Output the (X, Y) coordinate of the center of the cell containing the given text.  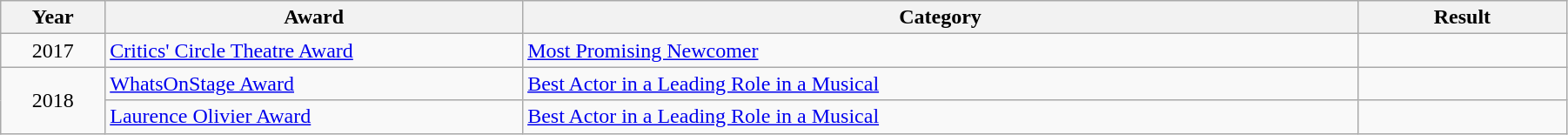
Year (53, 17)
Laurence Olivier Award (314, 117)
Category (941, 17)
Most Promising Newcomer (941, 51)
WhatsOnStage Award (314, 84)
2018 (53, 100)
Critics' Circle Theatre Award (314, 51)
Result (1462, 17)
Award (314, 17)
2017 (53, 51)
